For the text-containing cell, return its midpoint in (X, Y) coordinate format. 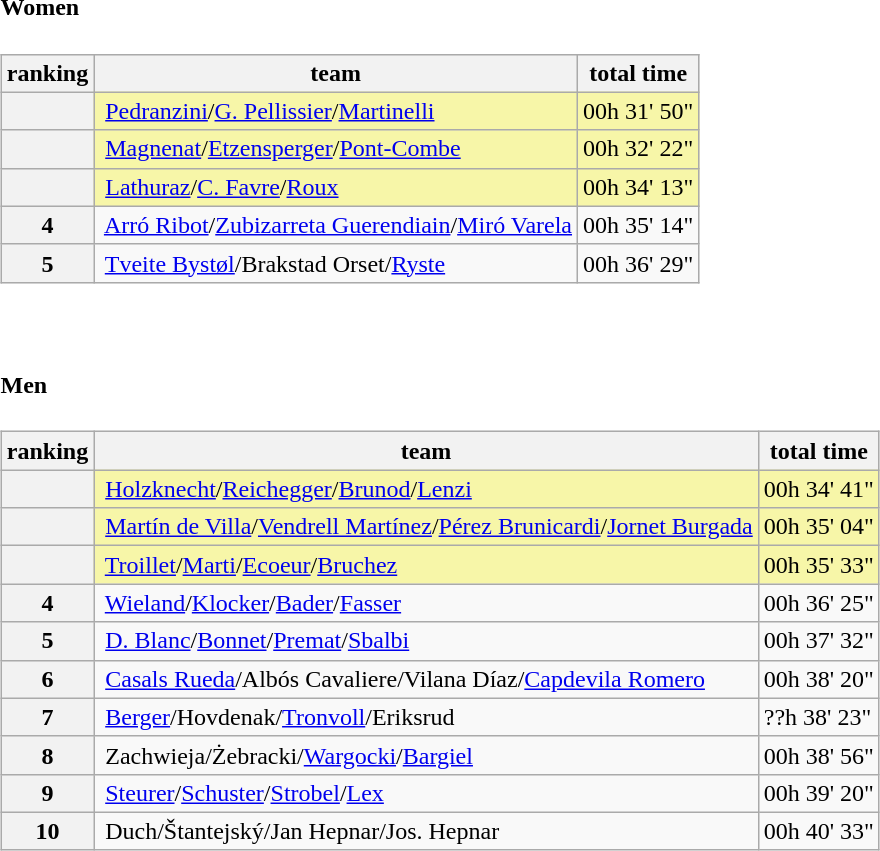
Zachwieja/Żebracki/Wargocki/Bargiel (426, 755)
10 (47, 831)
Steurer/Schuster/Strobel/Lex (426, 793)
00h 36' 29" (638, 263)
Casals Rueda/Albós Cavaliere/Vilana Díaz/Capdevila Romero (426, 679)
Magnenat/Etzensperger/Pont-Combe (336, 149)
Holzknecht/Reichegger/Brunod/Lenzi (426, 489)
00h 31' 50" (638, 111)
Duch/Štantejský/Jan Hepnar/Jos. Hepnar (426, 831)
00h 38' 20" (818, 679)
00h 35' 04" (818, 527)
00h 39' 20" (818, 793)
00h 34' 41" (818, 489)
6 (47, 679)
00h 34' 13" (638, 187)
Berger/Hovdenak/Tronvoll/Eriksrud (426, 717)
8 (47, 755)
??h 38' 23" (818, 717)
Arró Ribot/Zubizarreta Guerendiain/Miró Varela (336, 225)
00h 36' 25" (818, 603)
9 (47, 793)
Martín de Villa/Vendrell Martínez/Pérez Brunicardi/Jornet Burgada (426, 527)
00h 32' 22" (638, 149)
Lathuraz/C. Favre/Roux (336, 187)
Tveite Bystøl/Brakstad Orset/Ryste (336, 263)
00h 35' 14" (638, 225)
00h 38' 56" (818, 755)
00h 35' 33" (818, 565)
00h 37' 32" (818, 641)
D. Blanc/Bonnet/Premat/Sbalbi (426, 641)
00h 40' 33" (818, 831)
Troillet/Marti/Ecoeur/Bruchez (426, 565)
Wieland/Klocker/Bader/Fasser (426, 603)
7 (47, 717)
Pedranzini/G. Pellissier/Martinelli (336, 111)
